Extract the (X, Y) coordinate from the center of the cell holding the provided text.  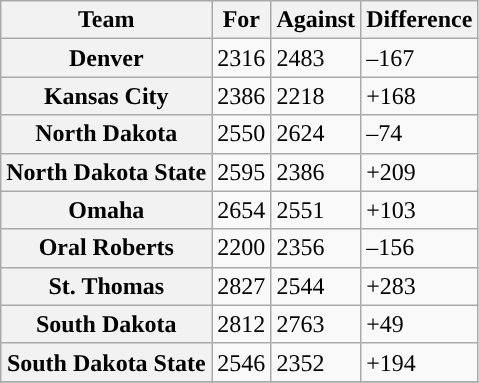
–74 (420, 134)
+209 (420, 172)
Against (316, 20)
2551 (316, 210)
2483 (316, 58)
Team (106, 20)
2763 (316, 324)
2316 (242, 58)
2356 (316, 248)
North Dakota State (106, 172)
2218 (316, 96)
2546 (242, 362)
–156 (420, 248)
Oral Roberts (106, 248)
2544 (316, 286)
+103 (420, 210)
South Dakota (106, 324)
2200 (242, 248)
2624 (316, 134)
2654 (242, 210)
+49 (420, 324)
Kansas City (106, 96)
Omaha (106, 210)
2595 (242, 172)
South Dakota State (106, 362)
For (242, 20)
+168 (420, 96)
2352 (316, 362)
+194 (420, 362)
St. Thomas (106, 286)
+283 (420, 286)
Denver (106, 58)
2550 (242, 134)
–167 (420, 58)
North Dakota (106, 134)
Difference (420, 20)
2812 (242, 324)
2827 (242, 286)
